Scan for the cell matching the given text and deliver its (X, Y) coordinate at center. 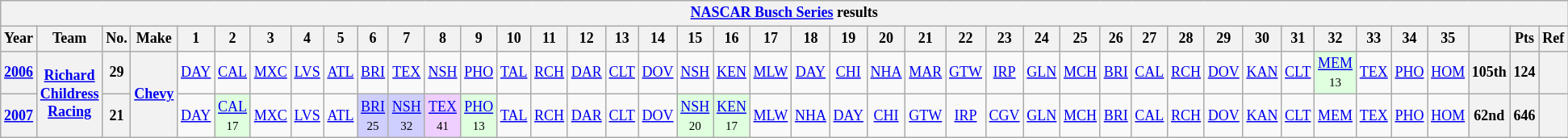
NSH32 (407, 116)
14 (658, 39)
Pts (1524, 39)
2007 (19, 116)
22 (966, 39)
CAL17 (232, 116)
8 (442, 39)
TEX41 (442, 116)
646 (1524, 116)
No. (116, 39)
Ref (1553, 39)
Year (19, 39)
124 (1524, 73)
28 (1186, 39)
17 (770, 39)
2 (232, 39)
3 (270, 39)
MEM (1336, 116)
19 (848, 39)
KEN (732, 73)
4 (307, 39)
15 (696, 39)
34 (1409, 39)
NASCAR Busch Series results (784, 13)
23 (1004, 39)
BRI25 (373, 116)
Make (154, 39)
9 (479, 39)
13 (621, 39)
24 (1042, 39)
33 (1374, 39)
18 (811, 39)
31 (1298, 39)
MAR (926, 73)
26 (1115, 39)
10 (514, 39)
MEM13 (1336, 73)
Richard Childress Racing (69, 94)
CGV (1004, 116)
7 (407, 39)
16 (732, 39)
2006 (19, 73)
5 (341, 39)
62nd (1490, 116)
Team (69, 39)
11 (550, 39)
27 (1149, 39)
32 (1336, 39)
NSH20 (696, 116)
Chevy (154, 94)
105th (1490, 73)
30 (1262, 39)
1 (196, 39)
KEN17 (732, 116)
25 (1081, 39)
PHO13 (479, 116)
20 (886, 39)
12 (586, 39)
35 (1448, 39)
6 (373, 39)
